Capture the cell that displays the provided text and extract its (X, Y) central coordinate. 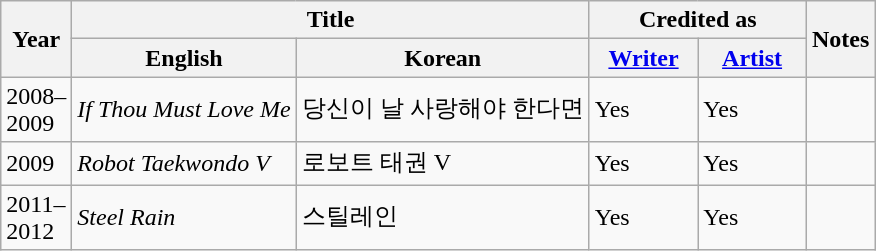
Writer (644, 58)
2011–2012 (36, 216)
Robot Taekwondo V (184, 164)
Steel Rain (184, 216)
Artist (752, 58)
스틸레인 (442, 216)
Year (36, 39)
If Thou Must Love Me (184, 110)
Credited as (698, 20)
2009 (36, 164)
2008–2009 (36, 110)
Korean (442, 58)
당신이 날 사랑해야 한다면 (442, 110)
로보트 태권 V (442, 164)
English (184, 58)
Title (330, 20)
Notes (840, 39)
